From the cell containing the given text, extract its center point as (X, Y) coordinate. 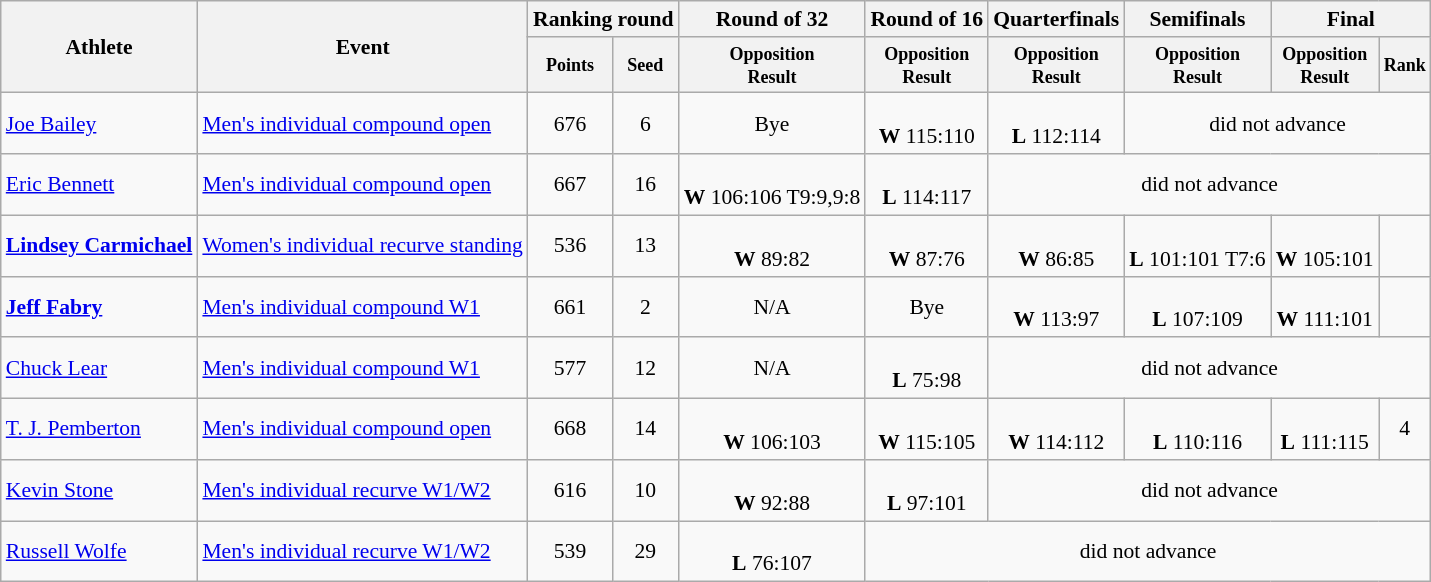
T. J. Pemberton (100, 430)
W 87:76 (926, 246)
W 89:82 (772, 246)
Jeff Fabry (100, 306)
Eric Bennett (100, 184)
Ranking round (604, 19)
Kevin Stone (100, 490)
616 (570, 490)
Final (1351, 19)
10 (646, 490)
29 (646, 552)
577 (570, 368)
W 111:101 (1325, 306)
14 (646, 430)
661 (570, 306)
668 (570, 430)
Rank (1405, 65)
Athlete (100, 47)
2 (646, 306)
W 114:112 (1056, 430)
Seed (646, 65)
Chuck Lear (100, 368)
W 86:85 (1056, 246)
L 76:107 (772, 552)
L 101:101 T7:6 (1197, 246)
L 111:115 (1325, 430)
L 107:109 (1197, 306)
Joe Bailey (100, 124)
Points (570, 65)
L 112:114 (1056, 124)
W 115:110 (926, 124)
539 (570, 552)
L 75:98 (926, 368)
Event (362, 47)
Women's individual recurve standing (362, 246)
L 97:101 (926, 490)
W 113:97 (1056, 306)
Round of 32 (772, 19)
4 (1405, 430)
Lindsey Carmichael (100, 246)
W 106:106 T9:9,9:8 (772, 184)
6 (646, 124)
Round of 16 (926, 19)
16 (646, 184)
667 (570, 184)
Russell Wolfe (100, 552)
536 (570, 246)
W 115:105 (926, 430)
13 (646, 246)
Quarterfinals (1056, 19)
Semifinals (1197, 19)
12 (646, 368)
L 114:117 (926, 184)
W 105:101 (1325, 246)
676 (570, 124)
W 92:88 (772, 490)
L 110:116 (1197, 430)
W 106:103 (772, 430)
